Provide the (X, Y) coordinate of the cell's center where the given text is located.  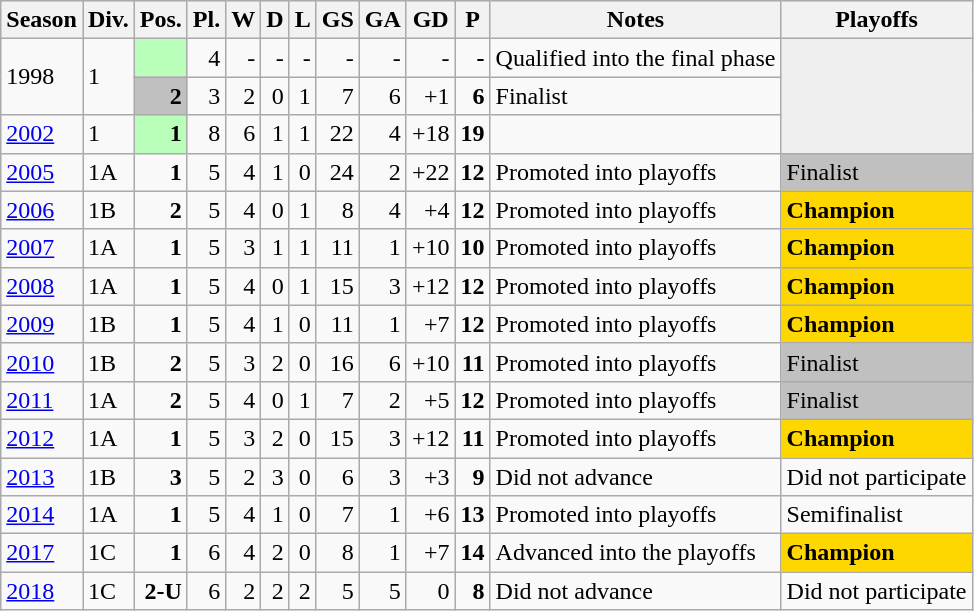
2-U (160, 591)
14 (472, 553)
2018 (42, 591)
GD (430, 20)
2009 (42, 324)
D (275, 20)
2005 (42, 172)
Qualified into the final phase (636, 58)
2011 (42, 400)
2013 (42, 477)
19 (472, 134)
Playoffs (876, 20)
W (244, 20)
2014 (42, 515)
Season (42, 20)
2008 (42, 286)
2012 (42, 438)
16 (338, 362)
22 (338, 134)
24 (338, 172)
L (302, 20)
10 (472, 248)
13 (472, 515)
9 (472, 477)
+1 (430, 96)
1998 (42, 77)
GS (338, 20)
Notes (636, 20)
Semifinalist (876, 515)
2010 (42, 362)
Div. (108, 20)
Pl. (206, 20)
P (472, 20)
2002 (42, 134)
+5 (430, 400)
+4 (430, 210)
2006 (42, 210)
+18 (430, 134)
+3 (430, 477)
2017 (42, 553)
2007 (42, 248)
Advanced into the playoffs (636, 553)
GA (382, 20)
Pos. (160, 20)
+6 (430, 515)
+22 (430, 172)
